For the text-containing cell, return its midpoint in (X, Y) coordinate format. 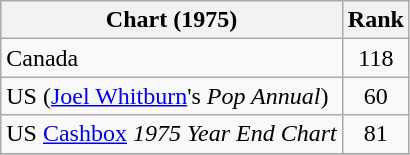
118 (376, 58)
60 (376, 96)
Canada (172, 58)
US (Joel Whitburn's Pop Annual) (172, 96)
Rank (376, 20)
US Cashbox 1975 Year End Chart (172, 134)
81 (376, 134)
Chart (1975) (172, 20)
